For the text-containing cell, return its midpoint in [x, y] coordinate format. 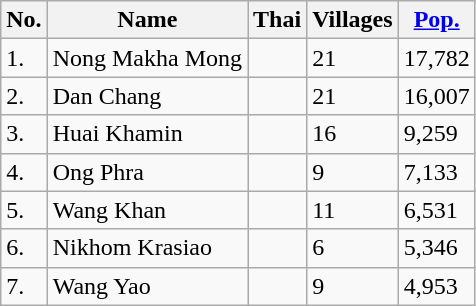
No. [24, 20]
3. [24, 134]
Villages [353, 20]
16,007 [436, 96]
Dan Chang [147, 96]
7. [24, 286]
6. [24, 248]
Ong Phra [147, 172]
4. [24, 172]
Name [147, 20]
2. [24, 96]
5. [24, 210]
4,953 [436, 286]
Wang Yao [147, 286]
5,346 [436, 248]
Huai Khamin [147, 134]
6 [353, 248]
Wang Khan [147, 210]
7,133 [436, 172]
11 [353, 210]
Thai [278, 20]
1. [24, 58]
9,259 [436, 134]
16 [353, 134]
Nong Makha Mong [147, 58]
6,531 [436, 210]
17,782 [436, 58]
Nikhom Krasiao [147, 248]
Pop. [436, 20]
